Determine the (x, y) coordinate at the center of the cell enclosing the given text.  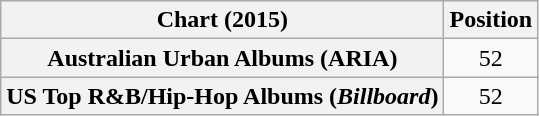
US Top R&B/Hip-Hop Albums (Billboard) (222, 96)
Chart (2015) (222, 20)
Australian Urban Albums (ARIA) (222, 58)
Position (491, 20)
